For the text-containing cell, return its midpoint in [X, Y] coordinate format. 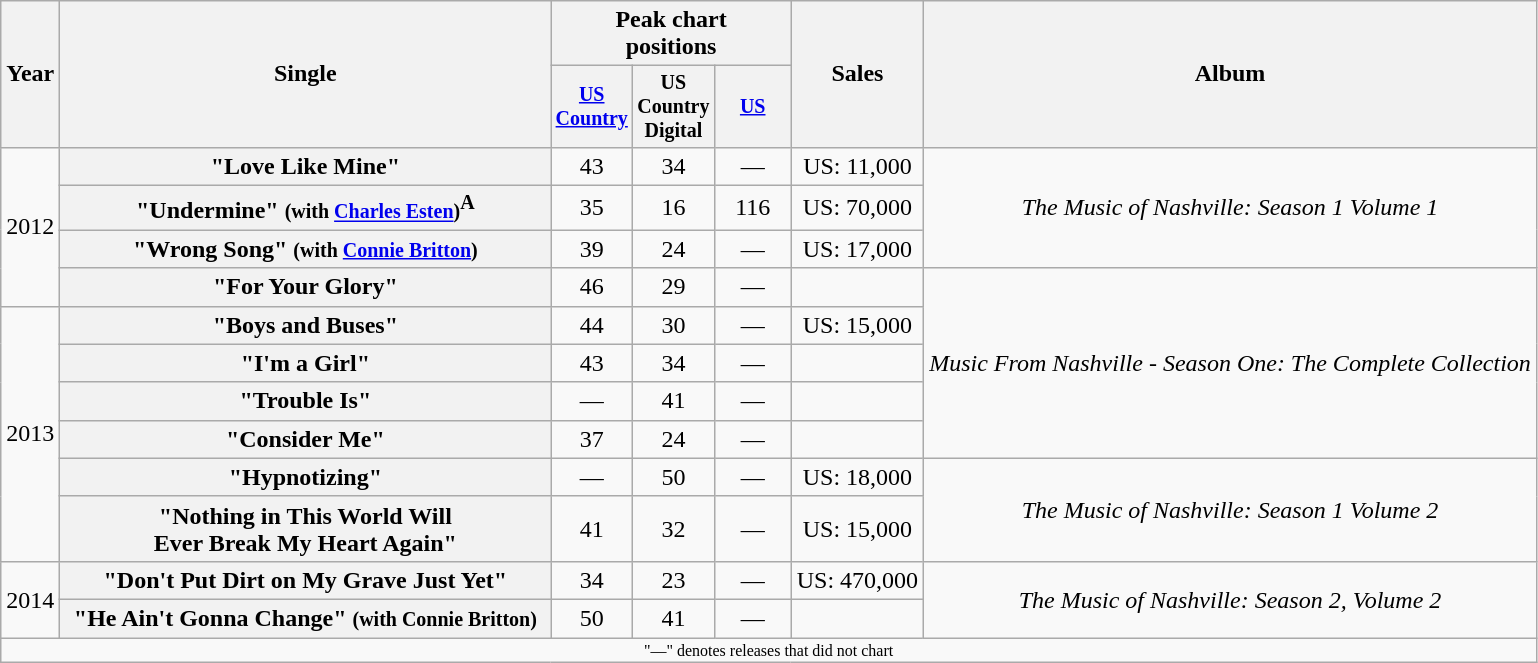
Peak chartpositions [671, 34]
"Don't Put Dirt on My Grave Just Yet" [306, 580]
US Country [592, 106]
"Undermine" (with Charles Esten)A [306, 208]
US: 17,000 [857, 249]
"For Your Glory" [306, 287]
Sales [857, 74]
US: 70,000 [857, 208]
37 [592, 439]
46 [592, 287]
Album [1230, 74]
44 [592, 325]
US Country Digital [674, 106]
Year [30, 74]
"He Ain't Gonna Change" (with Connie Britton) [306, 618]
16 [674, 208]
Music From Nashville - Season One: The Complete Collection [1230, 363]
30 [674, 325]
The Music of Nashville: Season 1 Volume 2 [1230, 510]
"Hypnotizing" [306, 477]
116 [752, 208]
US: 470,000 [857, 580]
"Nothing in This World WillEver Break My Heart Again" [306, 528]
"Trouble Is" [306, 401]
"Love Like Mine" [306, 166]
US: 11,000 [857, 166]
2014 [30, 599]
2013 [30, 434]
39 [592, 249]
Single [306, 74]
"Wrong Song" (with Connie Britton) [306, 249]
"I'm a Girl" [306, 363]
The Music of Nashville: Season 1 Volume 1 [1230, 208]
"Consider Me" [306, 439]
29 [674, 287]
32 [674, 528]
The Music of Nashville: Season 2, Volume 2 [1230, 599]
"Boys and Buses" [306, 325]
US [752, 106]
US: 18,000 [857, 477]
23 [674, 580]
"—" denotes releases that did not chart [769, 650]
2012 [30, 226]
35 [592, 208]
